Pinpoint the cell where the given text exists, returning its [x, y] midpoint coordinate. 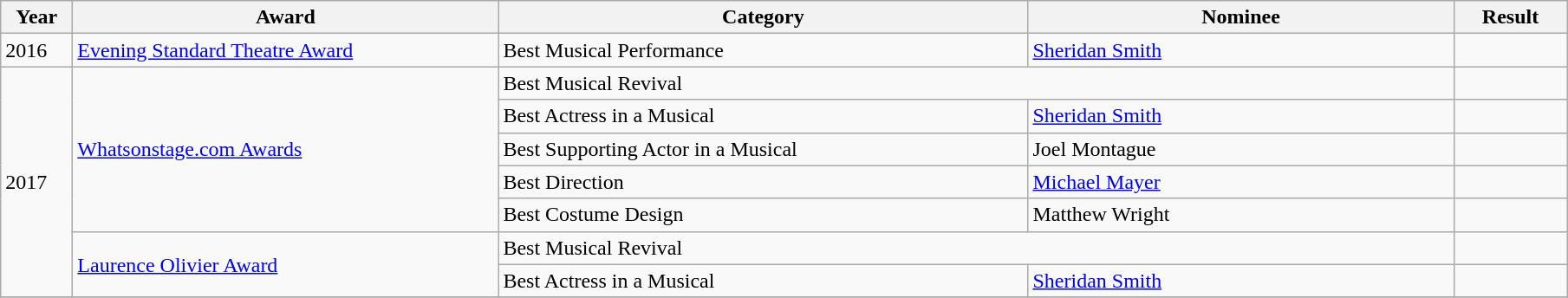
Category [763, 17]
Matthew Wright [1241, 215]
Best Direction [763, 182]
2016 [36, 50]
Nominee [1241, 17]
Michael Mayer [1241, 182]
Evening Standard Theatre Award [286, 50]
Whatsonstage.com Awards [286, 149]
Year [36, 17]
Result [1510, 17]
2017 [36, 182]
Best Costume Design [763, 215]
Laurence Olivier Award [286, 264]
Award [286, 17]
Best Musical Performance [763, 50]
Best Supporting Actor in a Musical [763, 149]
Joel Montague [1241, 149]
